Find where the given text appears and provide that cell's center as [X, Y] coordinate. 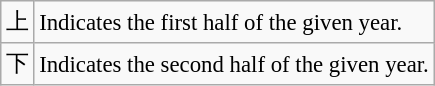
Indicates the first half of the given year. [234, 22]
Indicates the second half of the given year. [234, 64]
上 [18, 22]
下 [18, 64]
